Pinpoint the cell where the given text exists, returning its [x, y] midpoint coordinate. 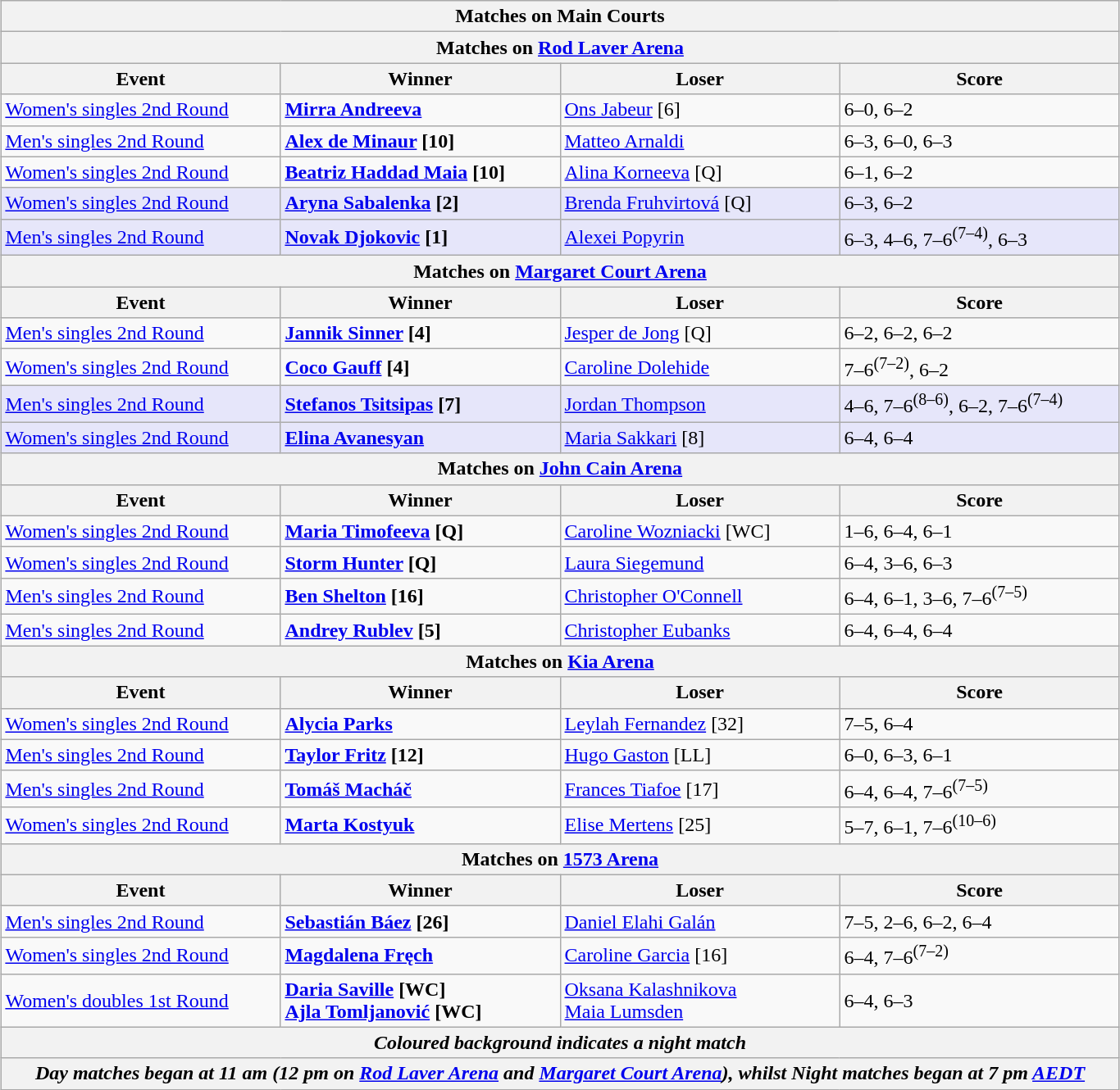
Matches on Rod Laver Arena [560, 48]
Storm Hunter [Q] [420, 562]
6–4, 7–6(7–2) [979, 956]
6–1, 6–2 [979, 172]
Alina Korneeva [Q] [700, 172]
Jordan Thompson [700, 403]
Laura Siegemund [700, 562]
Christopher O'Connell [700, 597]
Novak Djokovic [1] [420, 238]
Frances Tiafoe [17] [700, 788]
Taylor Fritz [12] [420, 755]
Leylah Fernandez [32] [700, 724]
Ben Shelton [16] [420, 597]
6–2, 6–2, 6–2 [979, 334]
Alexei Popyrin [700, 238]
Alycia Parks [420, 724]
6–4, 3–6, 6–3 [979, 562]
Oksana Kalashnikova Maia Lumsden [700, 1000]
Tomáš Macháč [420, 788]
6–4, 6–4 [979, 438]
Maria Sakkari [8] [700, 438]
6–3, 6–0, 6–3 [979, 141]
Coco Gauff [4] [420, 367]
7–5, 2–6, 6–2, 6–4 [979, 921]
Alex de Minaur [10] [420, 141]
5–7, 6–1, 7–6(10–6) [979, 826]
6–4, 6–1, 3–6, 7–6(7–5) [979, 597]
Sebastián Báez [26] [420, 921]
Aryna Sabalenka [2] [420, 203]
Matches on Main Courts [560, 16]
Elise Mertens [25] [700, 826]
Women's doubles 1st Round [141, 1000]
Matches on 1573 Arena [560, 859]
6–4, 6–3 [979, 1000]
Marta Kostyuk [420, 826]
Matches on Margaret Court Arena [560, 271]
Hugo Gaston [LL] [700, 755]
Coloured background indicates a night match [560, 1042]
6–0, 6–3, 6–1 [979, 755]
1–6, 6–4, 6–1 [979, 531]
6–4, 6–4, 7–6(7–5) [979, 788]
Day matches began at 11 am (12 pm on Rod Laver Arena and Margaret Court Arena), whilst Night matches began at 7 pm AEDT [560, 1074]
Mirra Andreeva [420, 110]
4–6, 7–6(8–6), 6–2, 7–6(7–4) [979, 403]
Andrey Rublev [5] [420, 630]
Brenda Fruhvirtová [Q] [700, 203]
Daniel Elahi Galán [700, 921]
6–4, 6–4, 6–4 [979, 630]
Caroline Dolehide [700, 367]
Christopher Eubanks [700, 630]
6–3, 4–6, 7–6(7–4), 6–3 [979, 238]
Maria Timofeeva [Q] [420, 531]
Matteo Arnaldi [700, 141]
Elina Avanesyan [420, 438]
Magdalena Fręch [420, 956]
6–3, 6–2 [979, 203]
Jannik Sinner [4] [420, 334]
Matches on John Cain Arena [560, 469]
7–5, 6–4 [979, 724]
Caroline Wozniacki [WC] [700, 531]
Jesper de Jong [Q] [700, 334]
Caroline Garcia [16] [700, 956]
Ons Jabeur [6] [700, 110]
Matches on Kia Arena [560, 661]
6–0, 6–2 [979, 110]
7–6(7–2), 6–2 [979, 367]
Beatriz Haddad Maia [10] [420, 172]
Stefanos Tsitsipas [7] [420, 403]
Daria Saville [WC] Ajla Tomljanović [WC] [420, 1000]
